Provide the [X, Y] coordinate of the cell's center where the given text is located.  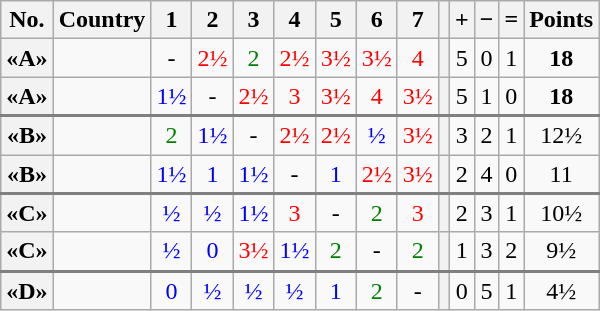
9½ [562, 252]
12½ [562, 136]
6 [376, 20]
Country [102, 20]
Points [562, 20]
10½ [562, 212]
+ [462, 20]
= [512, 20]
«D» [27, 290]
7 [418, 20]
4½ [562, 290]
No. [27, 20]
11 [562, 174]
− [486, 20]
